Search for the cell housing the specified text and yield its [X, Y] center coordinate. 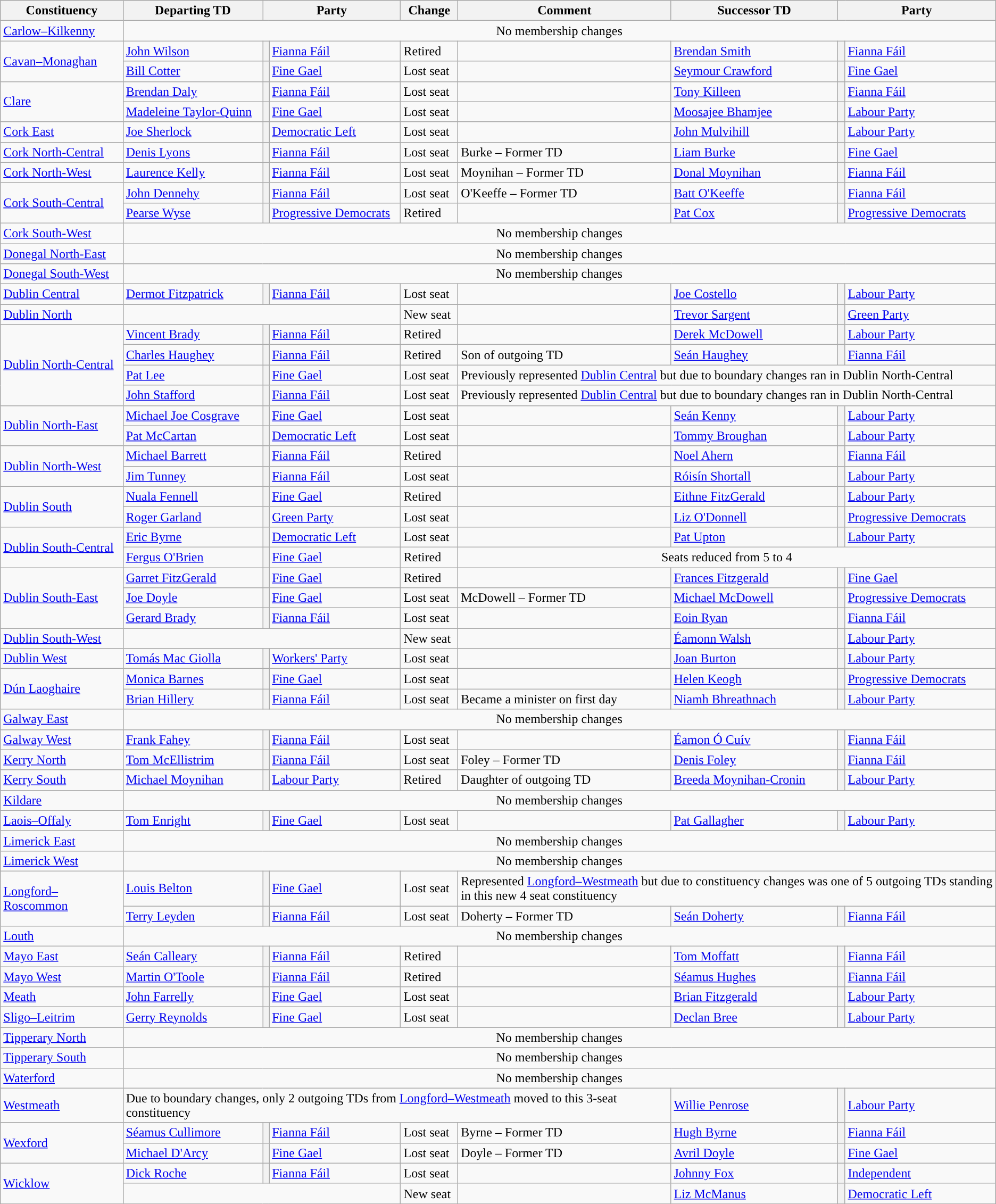
Hugh Byrne [754, 1133]
Denis Lyons [193, 152]
Comment [565, 11]
Cork East [62, 132]
Michael D'Arcy [193, 1153]
Noel Ahern [754, 456]
Cork South-West [62, 233]
Burke – Former TD [565, 152]
Louth [62, 936]
John Farrelly [193, 997]
Due to boundary changes, only 2 outgoing TDs from Longford–Westmeath moved to this 3-seat constituency [397, 1106]
Waterford [62, 1078]
Martin O'Toole [193, 977]
Became a minister on first day [565, 699]
Change [429, 11]
Wexford [62, 1143]
Johnny Fox [754, 1173]
Pearse Wyse [193, 213]
Mayo East [62, 957]
Seymour Crawford [754, 71]
Tom Enright [193, 820]
Nuala Fennell [193, 496]
Michael Moynihan [193, 780]
Tom Moffatt [754, 957]
Foley – Former TD [565, 760]
Liam Burke [754, 152]
Doyle – Former TD [565, 1153]
Terry Leyden [193, 916]
Pat Upton [754, 537]
Kildare [62, 800]
Vincent Brady [193, 335]
Michael McDowell [754, 598]
Seán Haughey [754, 355]
Doherty – Former TD [565, 916]
Cork North-West [62, 172]
Kerry South [62, 780]
Moosajee Bhamjee [754, 112]
Pat Gallagher [754, 820]
Workers' Party [335, 659]
Dublin North [62, 314]
Breeda Moynihan-Cronin [754, 780]
O'Keeffe – Former TD [565, 193]
Gerry Reynolds [193, 1017]
Clare [62, 102]
Dún Laoghaire [62, 689]
Bill Cotter [193, 71]
Michael Joe Cosgrave [193, 416]
Niamh Bhreathnach [754, 699]
Pat Lee [193, 375]
Willie Penrose [754, 1106]
Sligo–Leitrim [62, 1017]
Frances Fitzgerald [754, 577]
Dublin Central [62, 294]
Jim Tunney [193, 476]
Tony Killeen [754, 92]
Successor TD [754, 11]
Limerick West [62, 861]
Frank Fahey [193, 740]
Tipperary North [62, 1037]
Dublin North-Central [62, 365]
Cavan–Monaghan [62, 61]
Cork North-Central [62, 152]
John Stafford [193, 395]
Laurence Kelly [193, 172]
Son of outgoing TD [565, 355]
Cork South-Central [62, 203]
Michael Barrett [193, 456]
Liz O'Donnell [754, 517]
Seán Calleary [193, 957]
Donal Moynihan [754, 172]
Batt O'Keeffe [754, 193]
Constituency [62, 11]
John Dennehy [193, 193]
Tomás Mac Giolla [193, 659]
Departing TD [193, 11]
Byrne – Former TD [565, 1133]
Dublin North-East [62, 426]
Longford–Roscommon [62, 898]
Monica Barnes [193, 679]
Seán Kenny [754, 416]
Declan Bree [754, 1017]
Dublin South [62, 506]
Seats reduced from 5 to 4 [727, 557]
Brian Fitzgerald [754, 997]
Dublin South-West [62, 638]
Garret FitzGerald [193, 577]
Joan Burton [754, 659]
Represented Longford–Westmeath but due to constituency changes was one of 5 outgoing TDs standingin this new 4 seat constituency [727, 889]
Joe Doyle [193, 598]
Tommy Broughan [754, 436]
Donegal North-East [62, 254]
Limerick East [62, 841]
Joe Costello [754, 294]
Eithne FitzGerald [754, 496]
Charles Haughey [193, 355]
Westmeath [62, 1106]
Trevor Sargent [754, 314]
Independent [920, 1173]
Moynihan – Former TD [565, 172]
Donegal South-West [62, 274]
Galway East [62, 719]
Dick Roche [193, 1173]
Helen Keogh [754, 679]
Pat Cox [754, 213]
Carlow–Kilkenny [62, 31]
Daughter of outgoing TD [565, 780]
Éamonn Walsh [754, 638]
Éamon Ó Cuív [754, 740]
Denis Foley [754, 760]
Tipperary South [62, 1058]
Galway West [62, 740]
Pat McCartan [193, 436]
Meath [62, 997]
Madeleine Taylor-Quinn [193, 112]
Liz McManus [754, 1193]
Laois–Offaly [62, 820]
Séamus Cullimore [193, 1133]
Eric Byrne [193, 537]
Dublin South-East [62, 597]
John Mulvihill [754, 132]
Brendan Smith [754, 51]
Brian Hillery [193, 699]
Wicklow [62, 1183]
Avril Doyle [754, 1153]
Kerry North [62, 760]
Seán Doherty [754, 916]
Gerard Brady [193, 618]
Derek McDowell [754, 335]
Tom McEllistrim [193, 760]
Dermot Fitzpatrick [193, 294]
Brendan Daly [193, 92]
Dublin North-West [62, 466]
Roger Garland [193, 517]
Joe Sherlock [193, 132]
Dublin South-Central [62, 547]
Séamus Hughes [754, 977]
Mayo West [62, 977]
John Wilson [193, 51]
Eoin Ryan [754, 618]
Dublin West [62, 659]
Fergus O'Brien [193, 557]
Louis Belton [193, 889]
McDowell – Former TD [565, 598]
Róisín Shortall [754, 476]
